Pinpoint the cell where the given text exists, returning its [X, Y] midpoint coordinate. 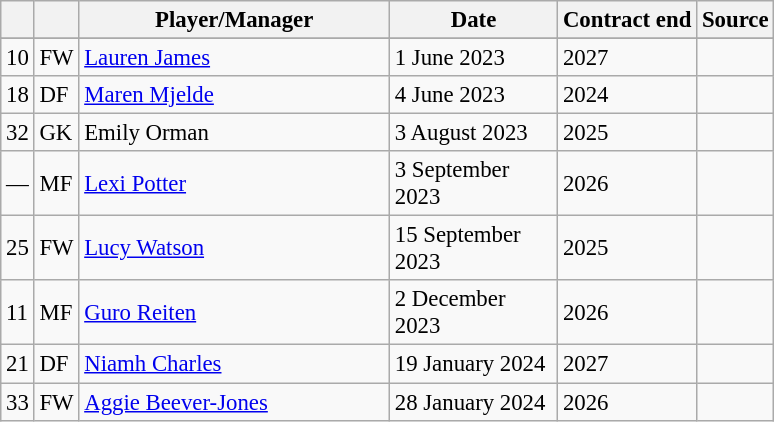
Niamh Charles [234, 364]
1 June 2023 [473, 58]
Lauren James [234, 58]
33 [18, 402]
Aggie Beever-Jones [234, 402]
Lucy Watson [234, 248]
10 [18, 58]
19 January 2024 [473, 364]
2 December 2023 [473, 312]
Lexi Potter [234, 184]
Maren Mjelde [234, 95]
Player/Manager [234, 20]
28 January 2024 [473, 402]
Emily Orman [234, 133]
— [18, 184]
Date [473, 20]
3 August 2023 [473, 133]
4 June 2023 [473, 95]
25 [18, 248]
21 [18, 364]
18 [18, 95]
GK [56, 133]
3 September 2023 [473, 184]
Source [736, 20]
Contract end [628, 20]
Guro Reiten [234, 312]
32 [18, 133]
11 [18, 312]
15 September 2023 [473, 248]
2024 [628, 95]
